Provide the [X, Y] coordinate of the cell's center where the given text is located.  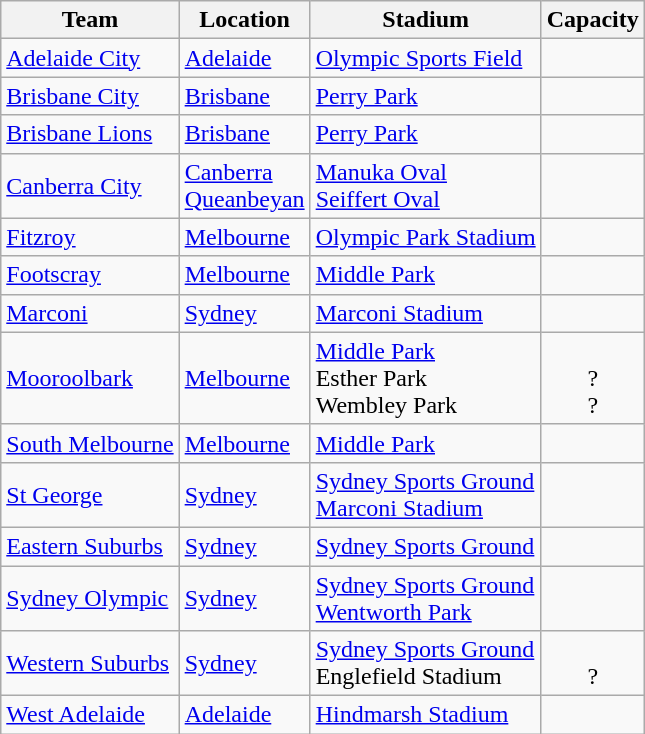
Olympic Sports Field [426, 58]
Sydney Sports GroundMarconi Stadium [426, 494]
Stadium [426, 20]
Sydney Olympic [90, 598]
?? [592, 378]
Location [244, 20]
Marconi [90, 313]
Mooroolbark [90, 378]
Western Suburbs [90, 664]
Brisbane City [90, 96]
Manuka OvalSeiffert Oval [426, 186]
Capacity [592, 20]
South Melbourne [90, 443]
Sydney Sports Ground [426, 546]
Hindmarsh Stadium [426, 715]
? [592, 664]
Fitzroy [90, 237]
Canberra City [90, 186]
West Adelaide [90, 715]
Sydney Sports GroundEnglefield Stadium [426, 664]
Team [90, 20]
Marconi Stadium [426, 313]
Adelaide City [90, 58]
Eastern Suburbs [90, 546]
Sydney Sports GroundWentworth Park [426, 598]
Middle ParkEsther ParkWembley Park [426, 378]
Footscray [90, 275]
St George [90, 494]
CanberraQueanbeyan [244, 186]
Olympic Park Stadium [426, 237]
Brisbane Lions [90, 134]
